Extract the [x, y] coordinate from the center of the cell holding the provided text.  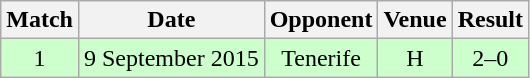
Opponent [321, 20]
Match [40, 20]
Tenerife [321, 58]
Result [490, 20]
Venue [415, 20]
9 September 2015 [171, 58]
1 [40, 58]
Date [171, 20]
H [415, 58]
2–0 [490, 58]
